Find where the given text appears and provide that cell's center as (X, Y) coordinate. 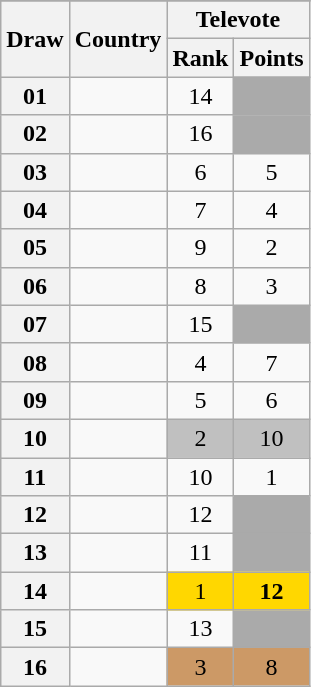
Televote (238, 20)
01 (35, 96)
05 (35, 248)
07 (35, 324)
02 (35, 134)
Draw (35, 39)
9 (200, 248)
04 (35, 210)
06 (35, 286)
08 (35, 362)
Country (118, 39)
03 (35, 172)
Rank (200, 58)
Points (272, 58)
09 (35, 400)
